Return [X, Y] of the center of cell containing provided text 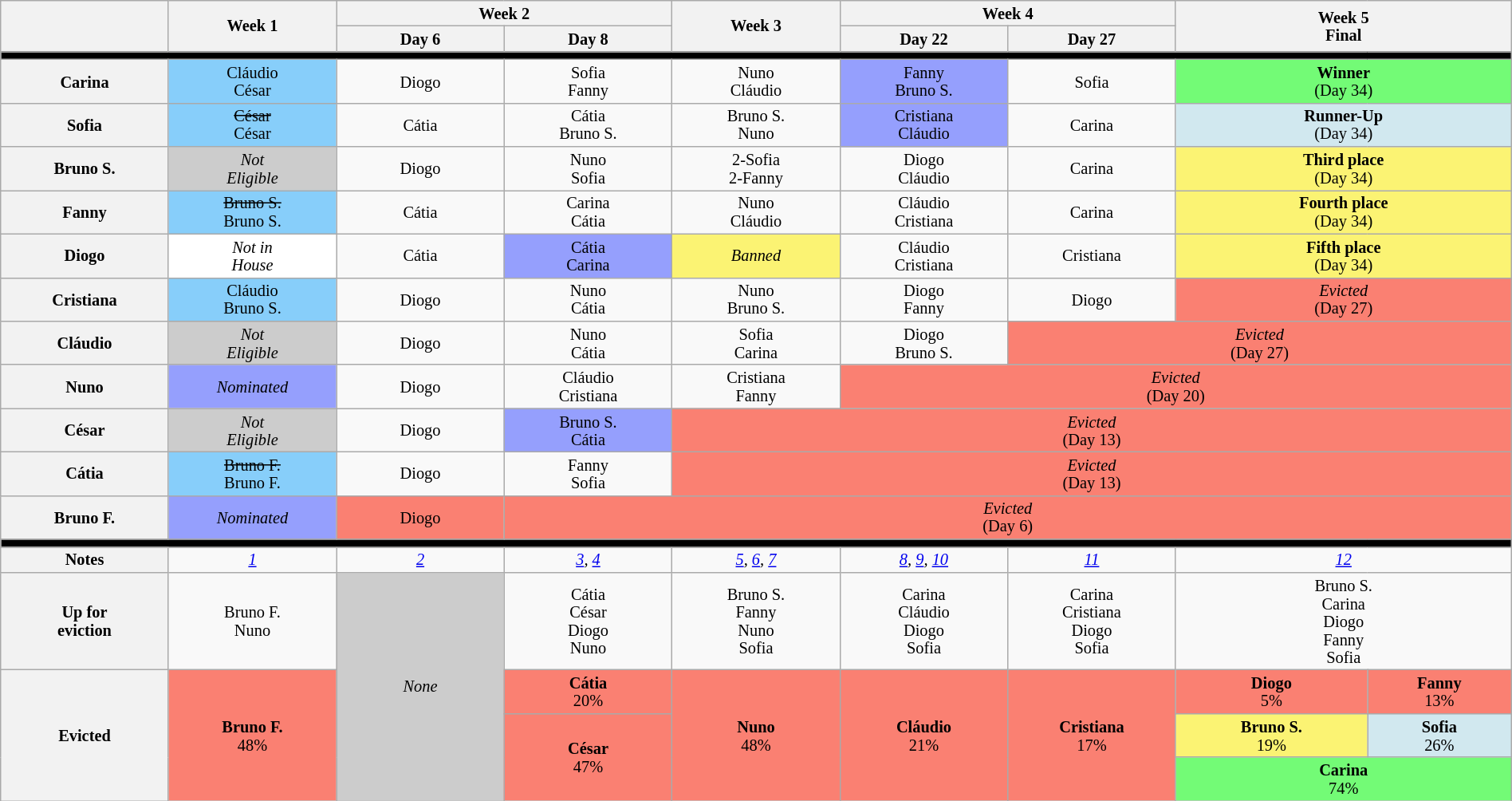
Carina74% [1343, 779]
Diogo5% [1271, 692]
CarinaCátia [588, 212]
8, 9, 10 [923, 559]
Third place(Day 34) [1343, 169]
Cláudio21% [923, 736]
CristianaCláudio [923, 124]
Bruno F.Nuno [252, 621]
Winner(Day 34) [1343, 81]
Cátia20% [588, 692]
Week 2 [504, 13]
1 [252, 559]
Fourth place(Day 34) [1343, 212]
CátiaCésarDiogoNuno [588, 621]
CláudioBruno S. [252, 300]
NunoSofia [588, 169]
Cristiana17% [1092, 736]
CátiaBruno S. [588, 124]
Week 3 [756, 26]
César [85, 431]
FannySofia [588, 474]
None [420, 686]
Day 8 [588, 38]
Bruno S.CarinaDiogoFannySofia [1343, 621]
Cláudio [85, 343]
Evicted(Day 20) [1175, 386]
Not inHouse [252, 255]
DiogoFanny [923, 300]
Bruno F.Bruno F. [252, 474]
CátiaCarina [588, 255]
Up foreviction [85, 621]
2-Sofia2-Fanny [756, 169]
Banned [756, 255]
Day 22 [923, 38]
SofiaCarina [756, 343]
CláudioCésar [252, 81]
Sofia26% [1439, 736]
NunoBruno S. [756, 300]
Fanny [85, 212]
11 [1092, 559]
Week 5Final [1343, 26]
Evicted(Day 6) [1008, 517]
CarinaCristianaDiogoSofia [1092, 621]
Week 1 [252, 26]
Bruno S.Cátia [588, 431]
Notes [85, 559]
Fifth place(Day 34) [1343, 255]
Week 4 [1008, 13]
Bruno F. [85, 517]
SofiaFanny [588, 81]
CésarCésar [252, 124]
Nuno48% [756, 736]
Bruno S.Bruno S. [252, 212]
César47% [588, 756]
CristianaFanny [756, 386]
2 [420, 559]
Bruno S. [85, 169]
Bruno F.48% [252, 736]
Runner-Up(Day 34) [1343, 124]
DiogoCláudio [923, 169]
Bruno S.FannyNunoSofia [756, 621]
12 [1343, 559]
Bruno S.Nuno [756, 124]
FannyBruno S. [923, 81]
Day 27 [1092, 38]
CarinaCláudioDiogoSofia [923, 621]
Day 6 [420, 38]
DiogoBruno S. [923, 343]
Evicted [85, 736]
Bruno S.19% [1271, 736]
5, 6, 7 [756, 559]
3, 4 [588, 559]
Fanny13% [1439, 692]
Nuno [85, 386]
